Scan for the cell matching the given text and deliver its (X, Y) coordinate at center. 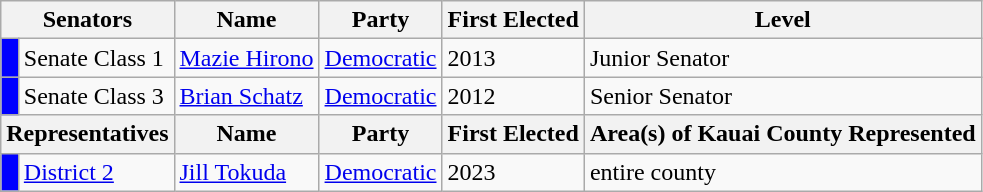
Senate Class 1 (96, 58)
Level (782, 20)
Senators (88, 20)
Brian Schatz (246, 96)
2023 (513, 172)
Representatives (88, 134)
Senior Senator (782, 96)
Senate Class 3 (96, 96)
entire county (782, 172)
Junior Senator (782, 58)
Mazie Hirono (246, 58)
District 2 (96, 172)
2012 (513, 96)
Jill Tokuda (246, 172)
2013 (513, 58)
Area(s) of Kauai County Represented (782, 134)
